Detect which cell encompasses the target text, then output its (X, Y) center coordinate. 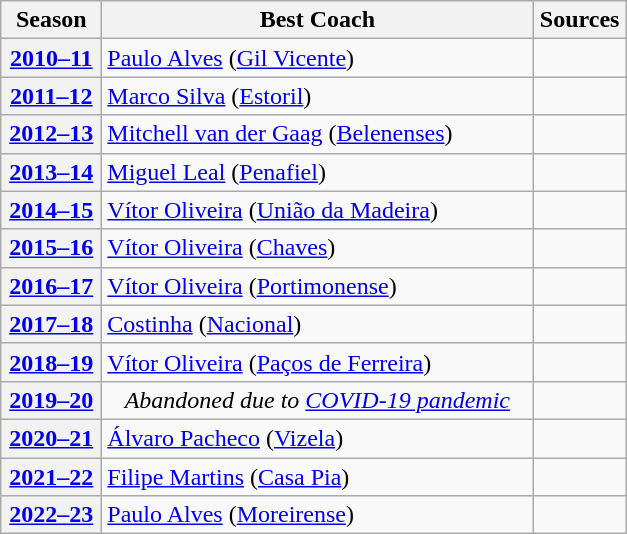
Miguel Leal (Penafiel) (318, 172)
Best Coach (318, 20)
Paulo Alves (Gil Vicente) (318, 58)
2015–16 (52, 248)
2021–22 (52, 477)
2012–13 (52, 134)
Vítor Oliveira (União da Madeira) (318, 210)
2010–11 (52, 58)
Filipe Martins (Casa Pia) (318, 477)
Vítor Oliveira (Portimonense) (318, 286)
2014–15 (52, 210)
2013–14 (52, 172)
Costinha (Nacional) (318, 324)
Vítor Oliveira (Chaves) (318, 248)
Vítor Oliveira (Paços de Ferreira) (318, 362)
2018–19 (52, 362)
2022–23 (52, 515)
2011–12 (52, 96)
Season (52, 20)
2017–18 (52, 324)
Sources (580, 20)
Abandoned due to COVID-19 pandemic (318, 400)
Álvaro Pacheco (Vizela) (318, 438)
Marco Silva (Estoril) (318, 96)
2019–20 (52, 400)
2020–21 (52, 438)
Mitchell van der Gaag (Belenenses) (318, 134)
Paulo Alves (Moreirense) (318, 515)
2016–17 (52, 286)
